From the cell containing the given text, extract its center point as (X, Y) coordinate. 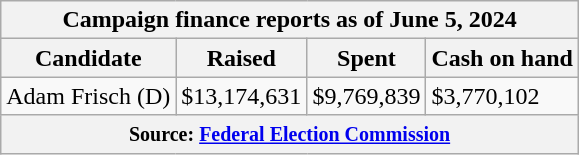
Source: Federal Election Commission (290, 134)
$9,769,839 (366, 96)
Adam Frisch (D) (88, 96)
Cash on hand (502, 58)
$3,770,102 (502, 96)
$13,174,631 (242, 96)
Raised (242, 58)
Campaign finance reports as of June 5, 2024 (290, 20)
Candidate (88, 58)
Spent (366, 58)
